From the cell containing the given text, extract its center point as [x, y] coordinate. 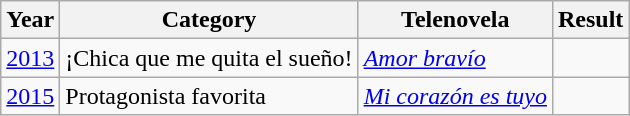
¡Chica que me quita el sueño! [209, 58]
Amor bravío [455, 58]
Result [590, 20]
Telenovela [455, 20]
Mi corazón es tuyo [455, 96]
2015 [30, 96]
Category [209, 20]
Year [30, 20]
Protagonista favorita [209, 96]
2013 [30, 58]
